Search for the cell housing the specified text and yield its [X, Y] center coordinate. 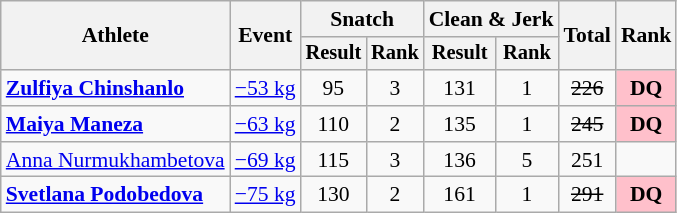
291 [588, 195]
95 [334, 88]
−63 kg [266, 124]
Athlete [116, 36]
Clean & Jerk [492, 19]
Anna Nurmukhambetova [116, 160]
Zulfiya Chinshanlo [116, 88]
−69 kg [266, 160]
Total [588, 36]
110 [334, 124]
161 [460, 195]
−75 kg [266, 195]
131 [460, 88]
130 [334, 195]
136 [460, 160]
Svetlana Podobedova [116, 195]
226 [588, 88]
115 [334, 160]
245 [588, 124]
Maiya Maneza [116, 124]
Snatch [362, 19]
135 [460, 124]
5 [526, 160]
−53 kg [266, 88]
Event [266, 36]
251 [588, 160]
